Detect which cell encompasses the target text, then output its (x, y) center coordinate. 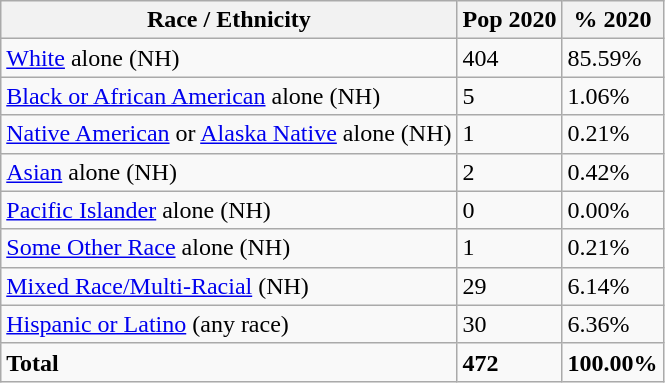
472 (510, 362)
0.00% (612, 210)
Pacific Islander alone (NH) (229, 210)
Race / Ethnicity (229, 20)
404 (510, 58)
2 (510, 172)
0 (510, 210)
Asian alone (NH) (229, 172)
85.59% (612, 58)
Total (229, 362)
Hispanic or Latino (any race) (229, 324)
% 2020 (612, 20)
Some Other Race alone (NH) (229, 248)
Pop 2020 (510, 20)
Black or African American alone (NH) (229, 96)
Mixed Race/Multi-Racial (NH) (229, 286)
White alone (NH) (229, 58)
6.36% (612, 324)
1.06% (612, 96)
5 (510, 96)
29 (510, 286)
30 (510, 324)
Native American or Alaska Native alone (NH) (229, 134)
6.14% (612, 286)
100.00% (612, 362)
0.42% (612, 172)
